From the cell containing the given text, extract its center point as (x, y) coordinate. 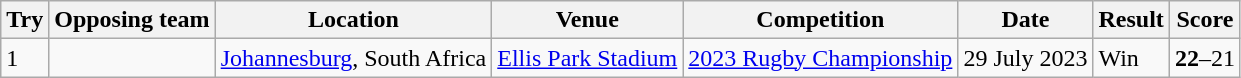
Result (1131, 20)
Johannesburg, South Africa (354, 58)
Opposing team (132, 20)
Date (1026, 20)
Competition (820, 20)
Venue (588, 20)
29 July 2023 (1026, 58)
Ellis Park Stadium (588, 58)
1 (25, 58)
22–21 (1204, 58)
Win (1131, 58)
Score (1204, 20)
Location (354, 20)
2023 Rugby Championship (820, 58)
Try (25, 20)
